Identify which cell holds the provided text, then report its (X, Y) central coordinate. 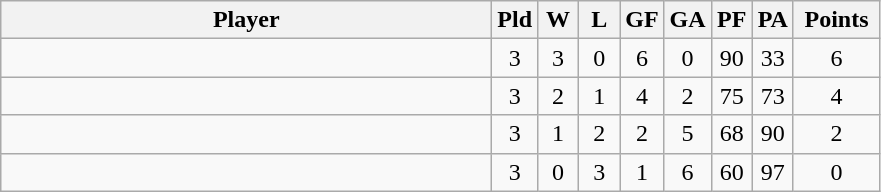
GA (688, 20)
Player (246, 20)
75 (732, 96)
33 (772, 58)
PA (772, 20)
GF (642, 20)
5 (688, 134)
PF (732, 20)
73 (772, 96)
60 (732, 172)
L (600, 20)
W (558, 20)
Pld (515, 20)
97 (772, 172)
Points (836, 20)
68 (732, 134)
